Find where the given text appears and provide that cell's center as (X, Y) coordinate. 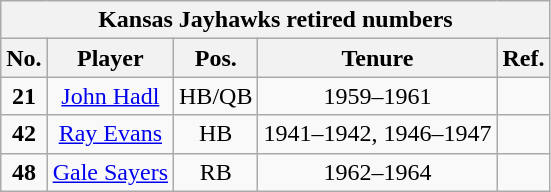
HB/QB (216, 96)
RB (216, 172)
21 (24, 96)
Pos. (216, 58)
HB (216, 134)
No. (24, 58)
Ref. (524, 58)
48 (24, 172)
Kansas Jayhawks retired numbers (276, 20)
1962–1964 (378, 172)
Player (110, 58)
1941–1942, 1946–1947 (378, 134)
Gale Sayers (110, 172)
Ray Evans (110, 134)
Tenure (378, 58)
42 (24, 134)
John Hadl (110, 96)
1959–1961 (378, 96)
